Find where the given text appears and provide that cell's center as (X, Y) coordinate. 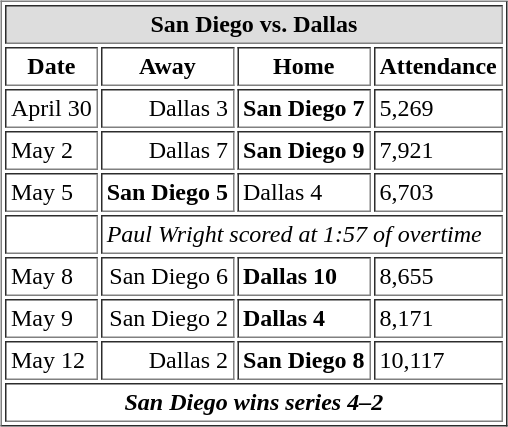
Home (304, 66)
San Diego wins series 4–2 (254, 402)
8,171 (438, 318)
Dallas 3 (168, 108)
San Diego 7 (304, 108)
Away (168, 66)
San Diego 2 (168, 318)
Dallas 10 (304, 276)
May 2 (52, 150)
May 12 (52, 360)
San Diego vs. Dallas (254, 24)
San Diego 9 (304, 150)
May 5 (52, 192)
San Diego 6 (168, 276)
Paul Wright scored at 1:57 of overtime (302, 234)
6,703 (438, 192)
Attendance (438, 66)
May 9 (52, 318)
Date (52, 66)
8,655 (438, 276)
7,921 (438, 150)
San Diego 8 (304, 360)
Dallas 2 (168, 360)
Dallas 7 (168, 150)
San Diego 5 (168, 192)
5,269 (438, 108)
10,117 (438, 360)
April 30 (52, 108)
May 8 (52, 276)
